From the cell containing the given text, extract its center point as (x, y) coordinate. 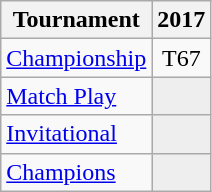
Champions (76, 172)
Match Play (76, 96)
2017 (182, 20)
Invitational (76, 134)
Tournament (76, 20)
T67 (182, 58)
Championship (76, 58)
